Detect which cell encompasses the target text, then output its (x, y) center coordinate. 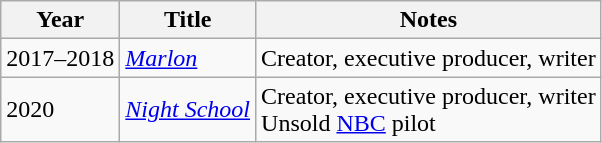
Title (188, 20)
Notes (429, 20)
2017–2018 (60, 58)
Marlon (188, 58)
2020 (60, 110)
Year (60, 20)
Creator, executive producer, writer Unsold NBC pilot (429, 110)
Night School (188, 110)
Creator, executive producer, writer (429, 58)
